Capture the cell that displays the provided text and extract its (x, y) central coordinate. 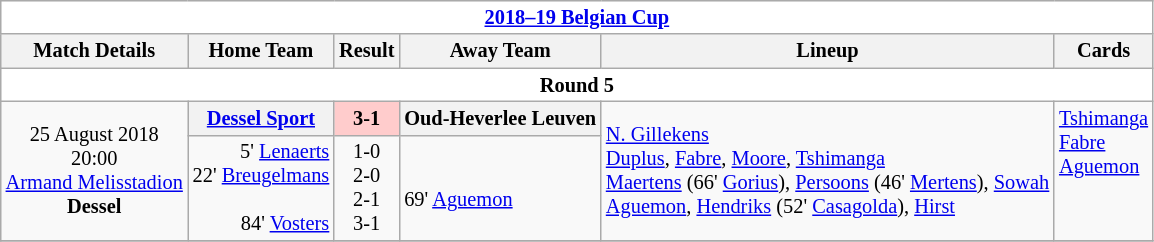
Result (366, 51)
3-1 (366, 118)
N. GillekensDuplus, Fabre, Moore, TshimangaMaertens (66' Gorius), Persoons (46' Mertens), SowahAguemon, Hendriks (52' Casagolda), Hirst (828, 170)
Match Details (94, 51)
1-02-02-13-1 (366, 188)
69' Aguemon (500, 188)
Lineup (828, 51)
Cards (1104, 51)
5' Lenaerts22' Breugelmans84' Vosters (261, 188)
2018–19 Belgian Cup (577, 17)
Dessel Sport (261, 118)
Home Team (261, 51)
Round 5 (577, 85)
25 August 201820:00Armand MelisstadionDessel (94, 170)
Away Team (500, 51)
Oud-Heverlee Leuven (500, 118)
Tshimanga Fabre Aguemon (1104, 170)
